For the text-containing cell, return its midpoint in [X, Y] coordinate format. 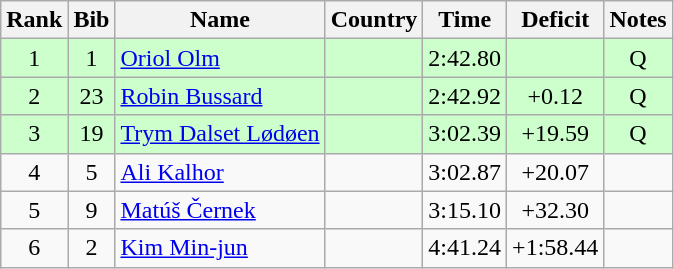
19 [92, 134]
+20.07 [556, 172]
3 [34, 134]
4:41.24 [465, 248]
4 [34, 172]
+32.30 [556, 210]
Ali Kalhor [220, 172]
2:42.80 [465, 58]
Deficit [556, 20]
3:02.39 [465, 134]
23 [92, 96]
+1:58.44 [556, 248]
Notes [638, 20]
Robin Bussard [220, 96]
9 [92, 210]
Matúš Černek [220, 210]
3:02.87 [465, 172]
2:42.92 [465, 96]
+19.59 [556, 134]
6 [34, 248]
Time [465, 20]
Rank [34, 20]
Bib [92, 20]
Oriol Olm [220, 58]
Trym Dalset Lødøen [220, 134]
3:15.10 [465, 210]
Country [374, 20]
Kim Min-jun [220, 248]
+0.12 [556, 96]
Name [220, 20]
